Locate the cell with the specified text and output its [x, y] center coordinate. 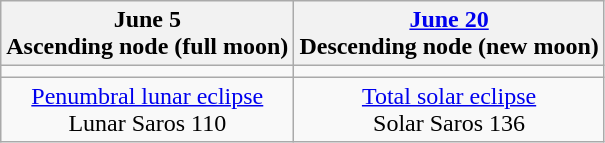
June 20Descending node (new moon) [449, 34]
Penumbral lunar eclipseLunar Saros 110 [148, 110]
June 5Ascending node (full moon) [148, 34]
Total solar eclipseSolar Saros 136 [449, 110]
